Capture the cell that displays the provided text and extract its [x, y] central coordinate. 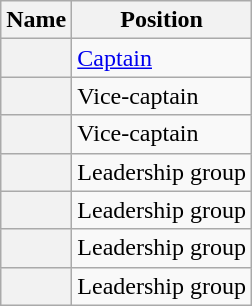
Position [162, 20]
Captain [162, 58]
Name [36, 20]
